Return the [x, y] coordinate for the center point of the cell that contains the specified text.  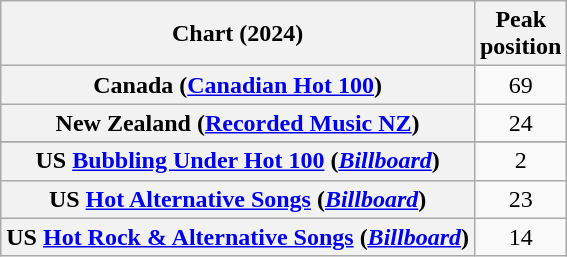
US Hot Rock & Alternative Songs (Billboard) [238, 237]
14 [520, 237]
2 [520, 161]
69 [520, 85]
Canada (Canadian Hot 100) [238, 85]
US Bubbling Under Hot 100 (Billboard) [238, 161]
Chart (2024) [238, 34]
Peakposition [520, 34]
23 [520, 199]
New Zealand (Recorded Music NZ) [238, 123]
24 [520, 123]
US Hot Alternative Songs (Billboard) [238, 199]
